Output the (X, Y) coordinate of the center of the cell containing the given text.  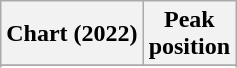
Peakposition (189, 34)
Chart (2022) (72, 34)
